Scan for the cell matching the given text and deliver its (X, Y) coordinate at center. 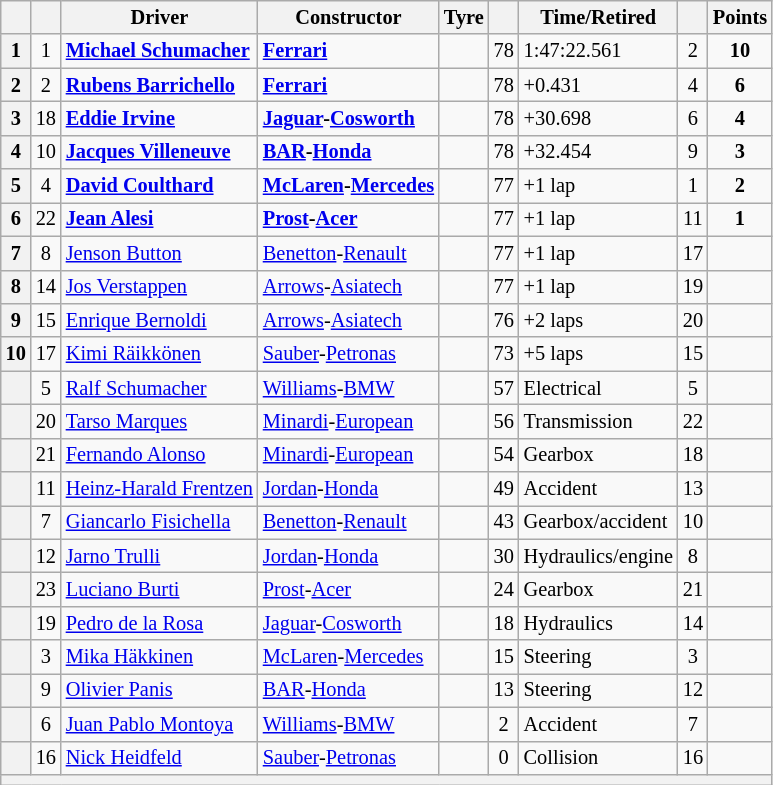
Jean Alesi (160, 219)
Hydraulics (598, 623)
Transmission (598, 421)
24 (504, 589)
Pedro de la Rosa (160, 623)
Olivier Panis (160, 690)
+30.698 (598, 118)
Giancarlo Fisichella (160, 522)
Constructor (348, 17)
57 (504, 388)
+32.454 (598, 152)
Jarno Trulli (160, 556)
+0.431 (598, 85)
Luciano Burti (160, 589)
Fernando Alonso (160, 455)
0 (504, 758)
+2 laps (598, 320)
Collision (598, 758)
73 (504, 354)
David Coulthard (160, 186)
Eddie Irvine (160, 118)
Hydraulics/engine (598, 556)
76 (504, 320)
Time/Retired (598, 17)
Kimi Räikkönen (160, 354)
49 (504, 489)
30 (504, 556)
Electrical (598, 388)
Jacques Villeneuve (160, 152)
Enrique Bernoldi (160, 320)
Driver (160, 17)
Jenson Button (160, 253)
56 (504, 421)
43 (504, 522)
Rubens Barrichello (160, 85)
Ralf Schumacher (160, 388)
Heinz-Harald Frentzen (160, 489)
Nick Heidfeld (160, 758)
1:47:22.561 (598, 51)
Michael Schumacher (160, 51)
Mika Häkkinen (160, 657)
Jos Verstappen (160, 287)
Juan Pablo Montoya (160, 724)
54 (504, 455)
Gearbox/accident (598, 522)
Points (740, 17)
23 (46, 589)
+5 laps (598, 354)
Tarso Marques (160, 421)
Tyre (464, 17)
